Output the [X, Y] coordinate of the center of the cell containing the given text.  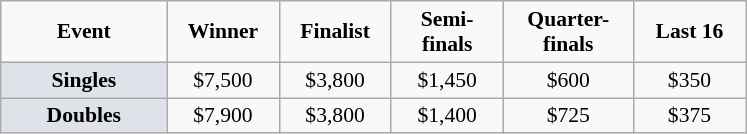
$725 [568, 116]
Singles [84, 80]
$350 [689, 80]
Winner [223, 32]
Quarter-finals [568, 32]
$7,900 [223, 116]
$1,450 [447, 80]
$7,500 [223, 80]
Doubles [84, 116]
$375 [689, 116]
Last 16 [689, 32]
$1,400 [447, 116]
Semi-finals [447, 32]
Event [84, 32]
$600 [568, 80]
Finalist [335, 32]
